Provide the [x, y] coordinate of the cell's center where the given text is located.  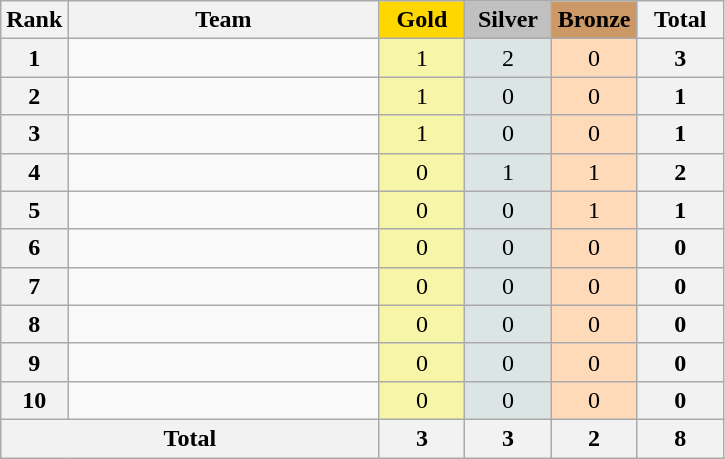
6 [34, 248]
9 [34, 362]
5 [34, 210]
4 [34, 172]
Gold [422, 20]
Team [224, 20]
10 [34, 400]
7 [34, 286]
Silver [508, 20]
Bronze [594, 20]
Rank [34, 20]
